Return the (X, Y) coordinate for the center point of the cell that contains the specified text.  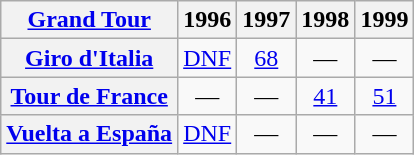
1998 (326, 20)
51 (384, 96)
Tour de France (90, 96)
68 (266, 58)
1997 (266, 20)
1996 (208, 20)
Giro d'Italia (90, 58)
1999 (384, 20)
Grand Tour (90, 20)
Vuelta a España (90, 134)
41 (326, 96)
